Provide the [X, Y] coordinate of the cell's center where the given text is located.  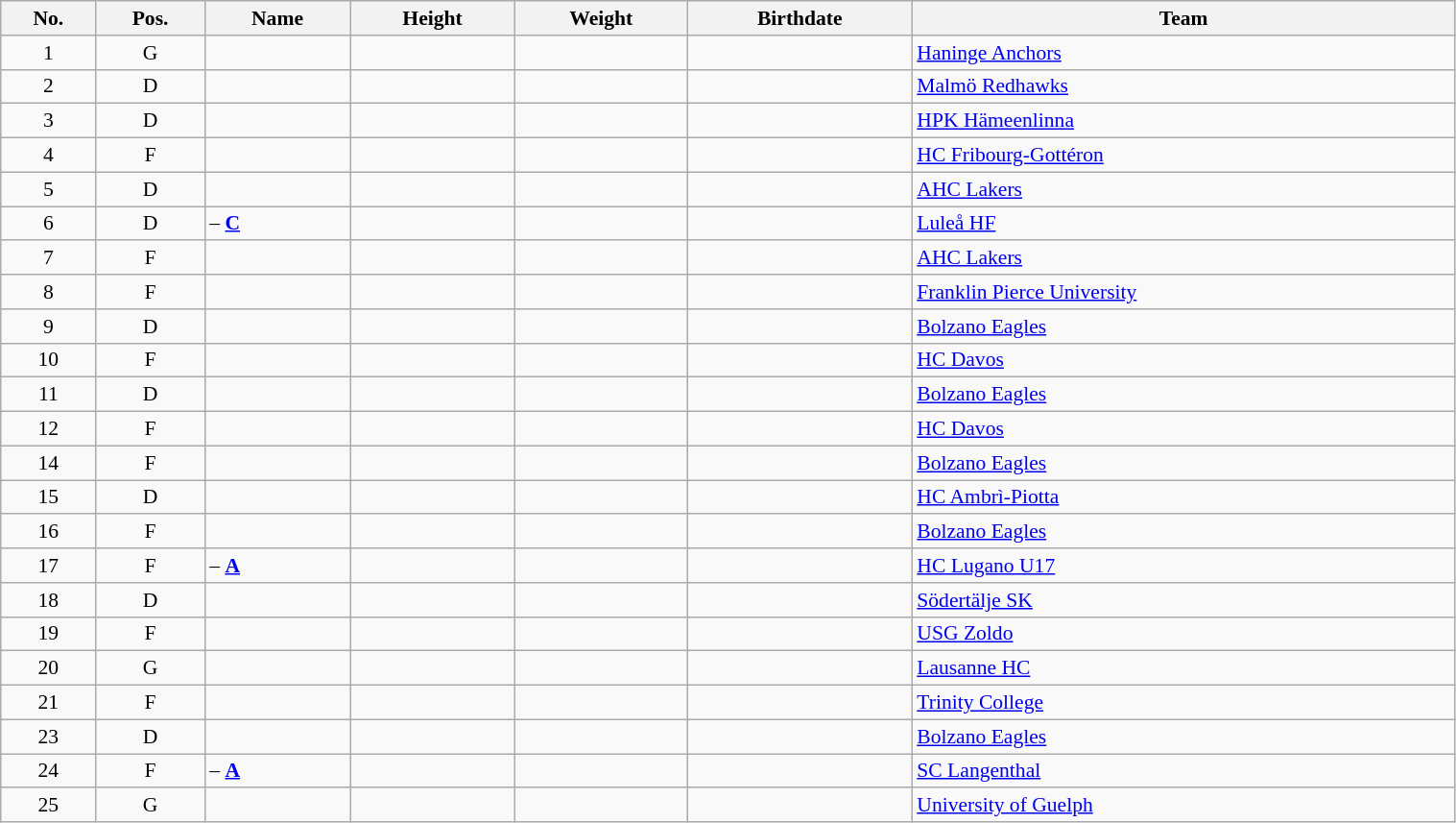
Malmö Redhawks [1183, 86]
Franklin Pierce University [1183, 292]
Luleå HF [1183, 224]
– C [277, 224]
Haninge Anchors [1183, 53]
Lausanne HC [1183, 668]
5 [48, 189]
23 [48, 737]
14 [48, 463]
9 [48, 327]
HPK Hämeenlinna [1183, 121]
16 [48, 532]
3 [48, 121]
6 [48, 224]
Birthdate [800, 18]
4 [48, 156]
Södertälje SK [1183, 600]
21 [48, 703]
11 [48, 395]
25 [48, 806]
SC Langenthal [1183, 771]
Weight [601, 18]
Team [1183, 18]
19 [48, 634]
10 [48, 360]
2 [48, 86]
HC Fribourg-Gottéron [1183, 156]
18 [48, 600]
20 [48, 668]
HC Ambrì-Piotta [1183, 497]
24 [48, 771]
HC Lugano U17 [1183, 566]
USG Zoldo [1183, 634]
8 [48, 292]
7 [48, 258]
University of Guelph [1183, 806]
1 [48, 53]
No. [48, 18]
Trinity College [1183, 703]
12 [48, 429]
17 [48, 566]
Pos. [150, 18]
15 [48, 497]
Name [277, 18]
Height [432, 18]
